Extract the (x, y) coordinate from the center of the cell holding the provided text.  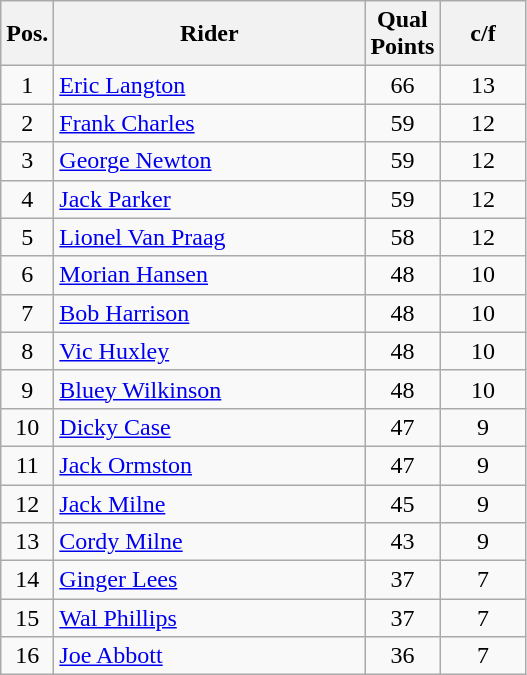
George Newton (210, 161)
66 (402, 85)
c/f (483, 34)
Lionel Van Praag (210, 237)
16 (28, 656)
Bluey Wilkinson (210, 389)
Dicky Case (210, 427)
Wal Phillips (210, 618)
6 (28, 275)
Jack Parker (210, 199)
Rider (210, 34)
Jack Milne (210, 503)
36 (402, 656)
Eric Langton (210, 85)
1 (28, 85)
Morian Hansen (210, 275)
Vic Huxley (210, 351)
3 (28, 161)
4 (28, 199)
Qual Points (402, 34)
Cordy Milne (210, 542)
11 (28, 465)
14 (28, 580)
Frank Charles (210, 123)
Pos. (28, 34)
15 (28, 618)
43 (402, 542)
Bob Harrison (210, 313)
Ginger Lees (210, 580)
Joe Abbott (210, 656)
45 (402, 503)
58 (402, 237)
Jack Ormston (210, 465)
8 (28, 351)
5 (28, 237)
2 (28, 123)
